Identify which cell holds the provided text, then report its [x, y] central coordinate. 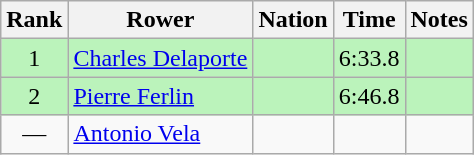
Rower [160, 20]
Charles Delaporte [160, 58]
2 [34, 96]
Rank [34, 20]
Pierre Ferlin [160, 96]
6:33.8 [369, 58]
1 [34, 58]
Notes [439, 20]
Time [369, 20]
— [34, 134]
Nation [293, 20]
Antonio Vela [160, 134]
6:46.8 [369, 96]
